Provide the (X, Y) coordinate of the cell's center where the given text is located.  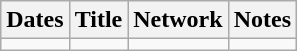
Dates (35, 20)
Network (178, 20)
Title (98, 20)
Notes (262, 20)
